Locate the cell with the specified text and output its (X, Y) center coordinate. 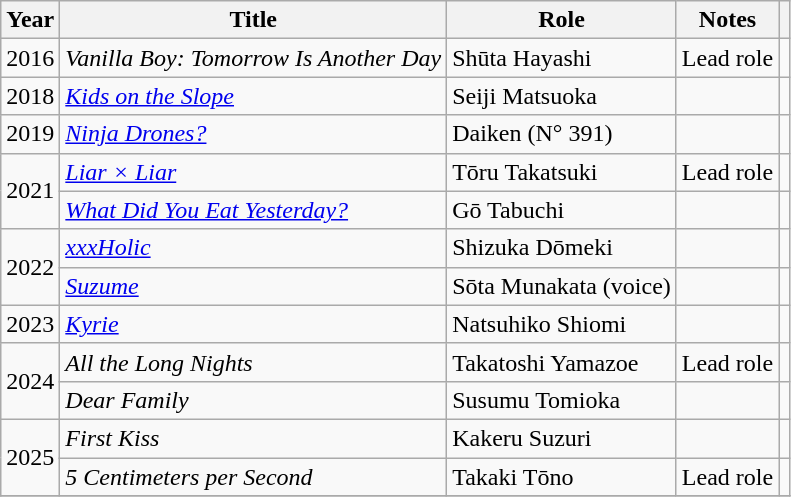
Title (254, 20)
Liar × Liar (254, 172)
Kakeru Suzuri (562, 438)
2023 (30, 324)
2022 (30, 267)
Gō Tabuchi (562, 210)
Notes (727, 20)
Natsuhiko Shiomi (562, 324)
Tōru Takatsuki (562, 172)
2025 (30, 457)
Seiji Matsuoka (562, 96)
2016 (30, 58)
Daiken (N° 391) (562, 134)
2018 (30, 96)
All the Long Nights (254, 362)
2019 (30, 134)
Takaki Tōno (562, 477)
5 Centimeters per Second (254, 477)
2024 (30, 381)
Takatoshi Yamazoe (562, 362)
2021 (30, 191)
What Did You Eat Yesterday? (254, 210)
Suzume (254, 286)
Shūta Hayashi (562, 58)
Shizuka Dōmeki (562, 248)
Kyrie (254, 324)
Susumu Tomioka (562, 400)
Year (30, 20)
Role (562, 20)
Ninja Drones? (254, 134)
Dear Family (254, 400)
Kids on the Slope (254, 96)
xxxHolic (254, 248)
Sōta Munakata (voice) (562, 286)
First Kiss (254, 438)
Vanilla Boy: Tomorrow Is Another Day (254, 58)
